Output the [X, Y] coordinate of the center of the cell containing the given text.  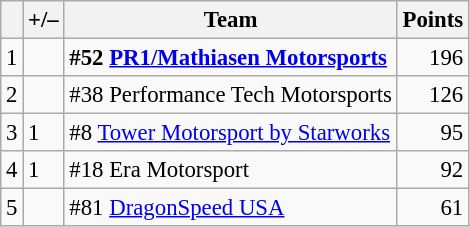
2 [12, 95]
#18 Era Motorsport [230, 170]
196 [432, 58]
3 [12, 133]
4 [12, 170]
5 [12, 208]
61 [432, 208]
126 [432, 95]
Team [230, 20]
#52 PR1/Mathiasen Motorsports [230, 58]
95 [432, 133]
Points [432, 20]
#8 Tower Motorsport by Starworks [230, 133]
+/– [44, 20]
#81 DragonSpeed USA [230, 208]
#38 Performance Tech Motorsports [230, 95]
92 [432, 170]
